Extract the (X, Y) coordinate from the center of the cell holding the provided text.  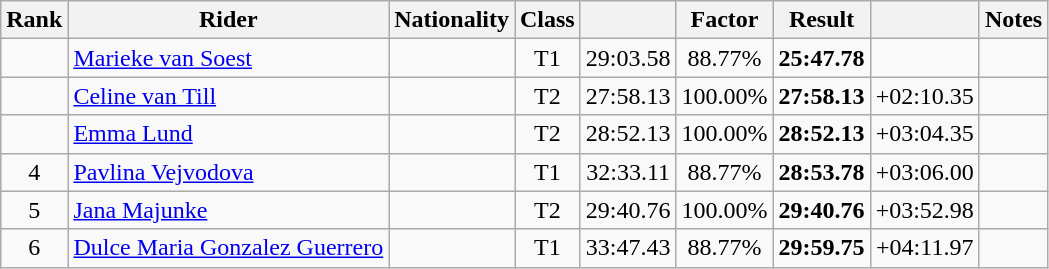
Pavlina Vejvodova (228, 172)
4 (34, 172)
Celine van Till (228, 96)
+03:04.35 (924, 134)
29:59.75 (822, 248)
+04:11.97 (924, 248)
6 (34, 248)
29:03.58 (628, 58)
33:47.43 (628, 248)
+02:10.35 (924, 96)
Nationality (452, 20)
25:47.78 (822, 58)
Dulce Maria Gonzalez Guerrero (228, 248)
Rank (34, 20)
Marieke van Soest (228, 58)
+03:52.98 (924, 210)
Jana Majunke (228, 210)
Notes (1013, 20)
Class (547, 20)
Result (822, 20)
Rider (228, 20)
32:33.11 (628, 172)
Emma Lund (228, 134)
5 (34, 210)
28:53.78 (822, 172)
Factor (724, 20)
+03:06.00 (924, 172)
